Determine the [X, Y] coordinate at the center of the cell enclosing the given text.  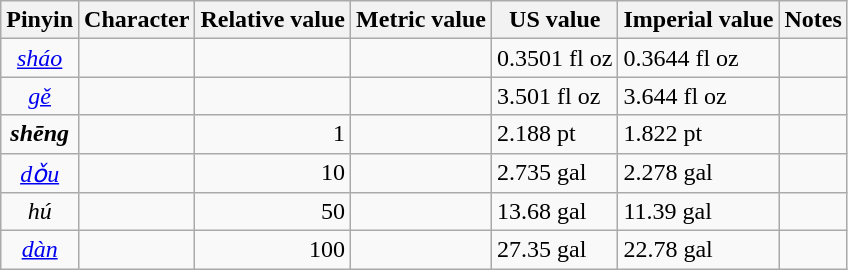
22.78 gal [698, 250]
1.822 pt [698, 134]
dǒu [40, 173]
10 [273, 173]
50 [273, 212]
3.501 fl oz [555, 96]
2.188 pt [555, 134]
US value [555, 20]
Imperial value [698, 20]
shēng [40, 134]
0.3644 fl oz [698, 58]
3.644 fl oz [698, 96]
gě [40, 96]
Relative value [273, 20]
2.278 gal [698, 173]
1 [273, 134]
Character [137, 20]
100 [273, 250]
2.735 gal [555, 173]
0.3501 fl oz [555, 58]
sháo [40, 58]
hú [40, 212]
13.68 gal [555, 212]
11.39 gal [698, 212]
Notes [813, 20]
dàn [40, 250]
27.35 gal [555, 250]
Pinyin [40, 20]
Metric value [422, 20]
